Search for the cell housing the specified text and yield its (x, y) center coordinate. 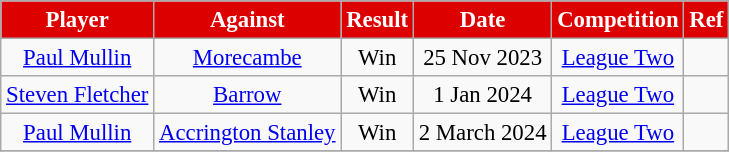
Ref (706, 20)
Against (248, 20)
Barrow (248, 95)
Accrington Stanley (248, 133)
Competition (618, 20)
1 Jan 2024 (482, 95)
Morecambe (248, 58)
25 Nov 2023 (482, 58)
Result (378, 20)
Player (78, 20)
2 March 2024 (482, 133)
Date (482, 20)
Steven Fletcher (78, 95)
